Search for the cell housing the specified text and yield its (X, Y) center coordinate. 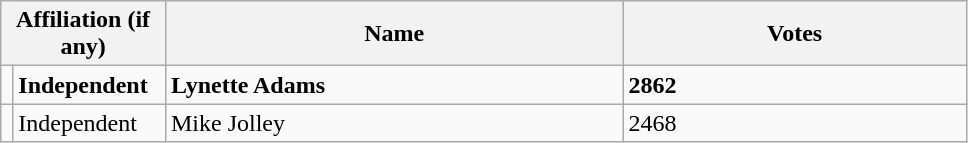
Name (394, 34)
Mike Jolley (394, 123)
2468 (794, 123)
Lynette Adams (394, 85)
2862 (794, 85)
Affiliation (if any) (84, 34)
Votes (794, 34)
